Return [X, Y] of the center of cell containing provided text 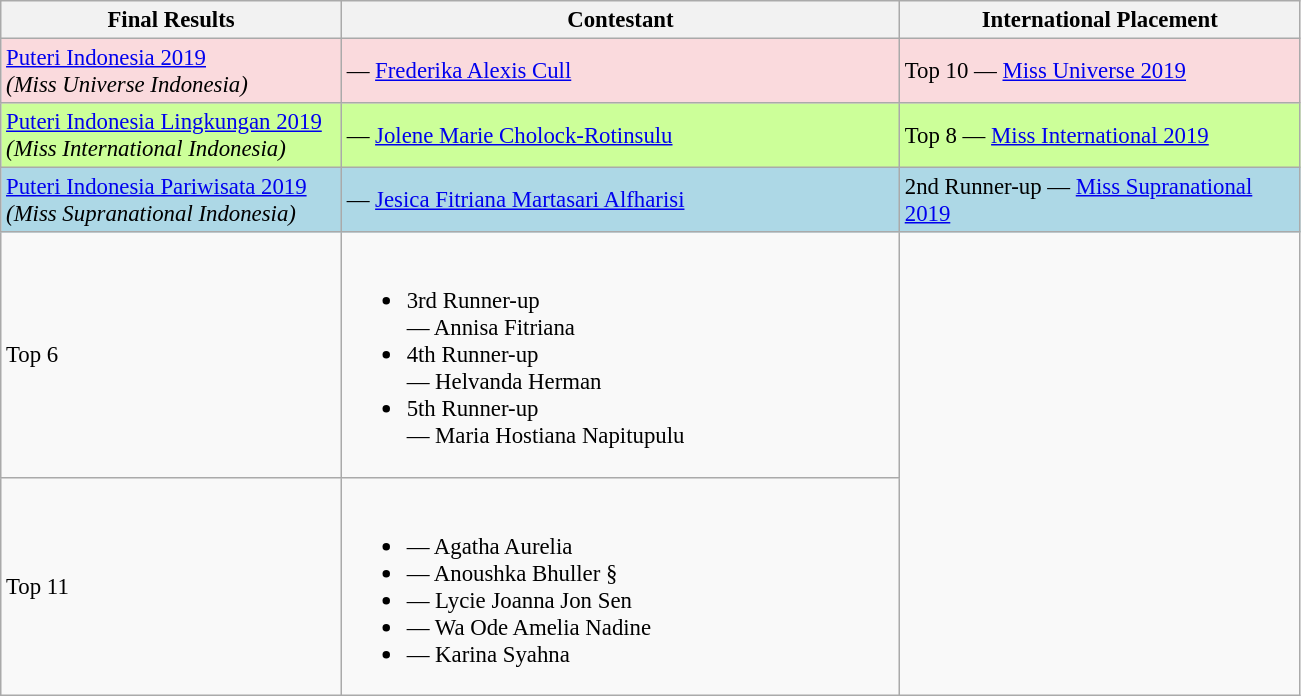
Top 6 [172, 354]
Final Results [172, 20]
— Agatha Aurelia — Anoushka Bhuller § — Lycie Joanna Jon Sen — Wa Ode Amelia Nadine — Karina Syahna [620, 586]
— Jesica Fitriana Martasari Alfharisi [620, 200]
3rd Runner-up — Annisa Fitriana4th Runner-up — Helvanda Herman5th Runner-up — Maria Hostiana Napitupulu [620, 354]
Top 8 — Miss International 2019 [1100, 136]
Puteri Indonesia Pariwisata 2019(Miss Supranational Indonesia) [172, 200]
International Placement [1100, 20]
Top 11 [172, 586]
Puteri Indonesia Lingkungan 2019(Miss International Indonesia) [172, 136]
— Frederika Alexis Cull [620, 72]
2nd Runner-up — Miss Supranational 2019 [1100, 200]
Puteri Indonesia 2019(Miss Universe Indonesia) [172, 72]
Top 10 — Miss Universe 2019 [1100, 72]
Contestant [620, 20]
— Jolene Marie Cholock-Rotinsulu [620, 136]
